Detect which cell encompasses the target text, then output its [x, y] center coordinate. 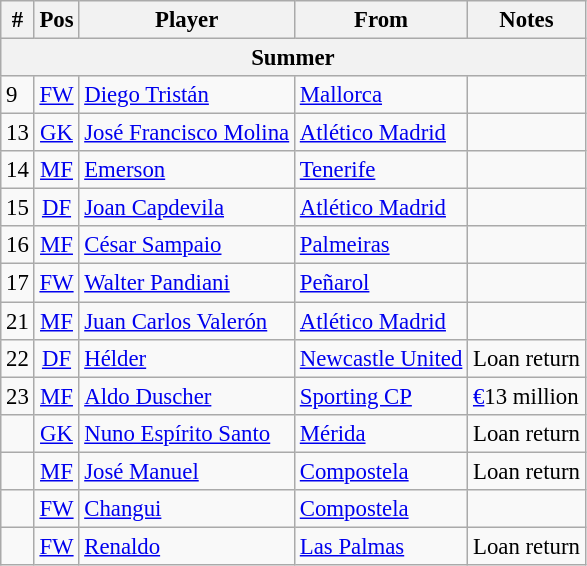
21 [18, 321]
Peñarol [380, 283]
José Manuel [187, 471]
16 [18, 245]
Hélder [187, 358]
13 [18, 133]
9 [18, 95]
Juan Carlos Valerón [187, 321]
From [380, 20]
Aldo Duscher [187, 396]
14 [18, 170]
Player [187, 20]
Newcastle United [380, 358]
15 [18, 208]
Sporting CP [380, 396]
Renaldo [187, 546]
23 [18, 396]
22 [18, 358]
Mérida [380, 433]
Notes [526, 20]
# [18, 20]
Joan Capdevila [187, 208]
Diego Tristán [187, 95]
Summer [293, 58]
17 [18, 283]
Changui [187, 509]
Walter Pandiani [187, 283]
Las Palmas [380, 546]
Pos [56, 20]
Palmeiras [380, 245]
José Francisco Molina [187, 133]
€13 million [526, 396]
Mallorca [380, 95]
Nuno Espírito Santo [187, 433]
Emerson [187, 170]
César Sampaio [187, 245]
Tenerife [380, 170]
